Provide the (X, Y) coordinate of the cell's center where the given text is located.  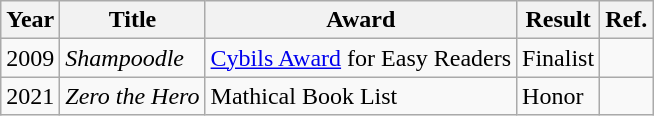
Title (132, 20)
2009 (30, 58)
Honor (558, 96)
Finalist (558, 58)
2021 (30, 96)
Ref. (626, 20)
Mathical Book List (360, 96)
Shampoodle (132, 58)
Award (360, 20)
Year (30, 20)
Cybils Award for Easy Readers (360, 58)
Result (558, 20)
Zero the Hero (132, 96)
